Determine the [X, Y] coordinate at the center of the cell enclosing the given text.  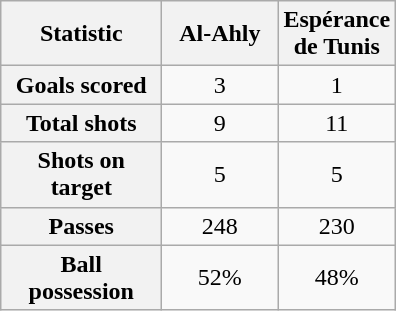
Al-Ahly [220, 34]
11 [337, 123]
Ball possession [82, 278]
Total shots [82, 123]
Espérance de Tunis [337, 34]
9 [220, 123]
52% [220, 278]
248 [220, 226]
230 [337, 226]
3 [220, 85]
Passes [82, 226]
Goals scored [82, 85]
Statistic [82, 34]
1 [337, 85]
Shots on target [82, 174]
48% [337, 278]
